Pinpoint the cell where the given text exists, returning its (x, y) midpoint coordinate. 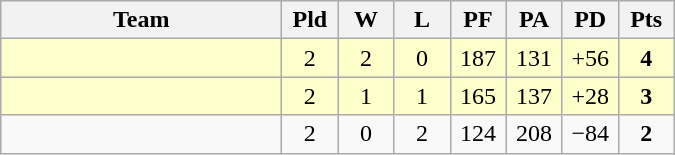
PA (534, 20)
PD (590, 20)
137 (534, 96)
+28 (590, 96)
4 (646, 58)
Team (142, 20)
3 (646, 96)
Pld (310, 20)
−84 (590, 134)
208 (534, 134)
Pts (646, 20)
+56 (590, 58)
131 (534, 58)
165 (478, 96)
PF (478, 20)
187 (478, 58)
124 (478, 134)
W (366, 20)
L (422, 20)
